Output the [X, Y] coordinate of the center of the cell containing the given text.  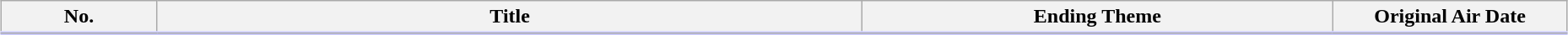
Ending Theme [1097, 17]
No. [79, 17]
Original Air Date [1450, 17]
Title [510, 17]
